From the cell containing the given text, extract its center point as [X, Y] coordinate. 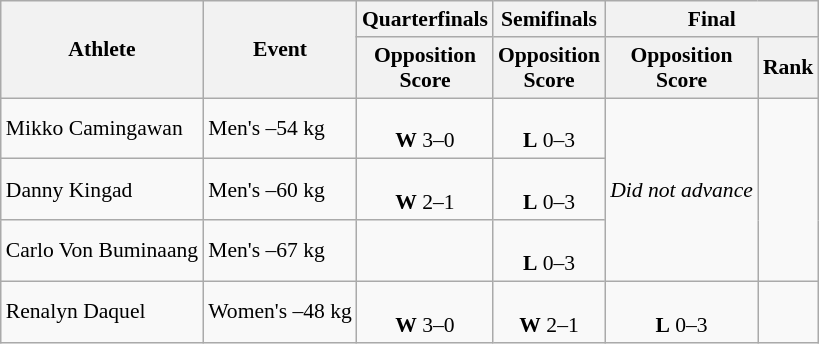
Event [280, 50]
Did not advance [682, 190]
Men's –67 kg [280, 250]
Women's –48 kg [280, 312]
Final [712, 19]
Danny Kingad [102, 190]
Athlete [102, 50]
Men's –54 kg [280, 128]
Men's –60 kg [280, 190]
Quarterfinals [425, 19]
Renalyn Daquel [102, 312]
Mikko Camingawan [102, 128]
Rank [788, 68]
Carlo Von Buminaang [102, 250]
Semifinals [549, 19]
